Output the (x, y) coordinate of the center of the cell containing the given text.  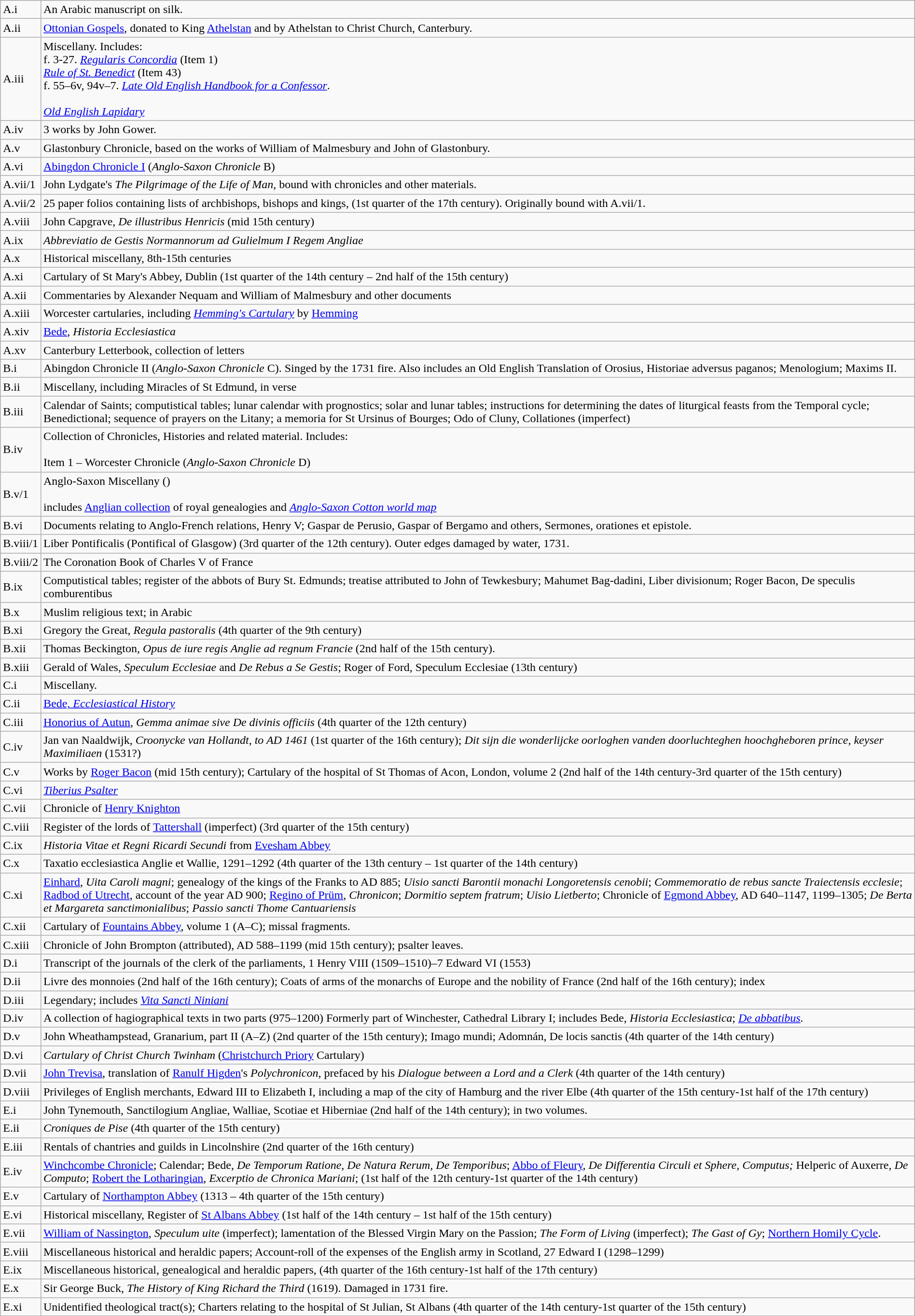
Taxatio ecclesiastica Anglie et Wallie, 1291–1292 (4th quarter of the 13th century – 1st quarter of the 14th century) (478, 864)
Chronicle of John Brompton (attributed), AD 588–1199 (mid 15th century); psalter leaves. (478, 945)
Legendary; includes Vita Sancti Niniani (478, 1000)
Thomas Beckington, Opus de iure regis Anglie ad regnum Francie (2nd half of the 15th century). (478, 648)
C.ii (21, 704)
B.xii (21, 648)
A.x (21, 258)
Bede, Ecclesiastical History (478, 704)
Gregory the Great, Regula pastoralis (4th quarter of the 9th century) (478, 630)
Liber Pontificalis (Pontifical of Glasgow) (3rd quarter of the 12th century). Outer edges damaged by water, 1731. (478, 544)
C.x (21, 864)
A.ix (21, 240)
D.iii (21, 1000)
C.xi (21, 895)
D.vi (21, 1055)
B.iv (21, 450)
A.vii/1 (21, 185)
E.vii (21, 1233)
D.v (21, 1037)
B.ix (21, 587)
A.iv (21, 130)
E.ix (21, 1270)
John Tynemouth, Sanctilogium Angliae, Walliae, Scotiae et Hiberniae (2nd half of the 14th century); in two volumes. (478, 1110)
Chronicle of Henry Knighton (478, 809)
D.ii (21, 981)
C.viii (21, 827)
E.v (21, 1196)
C.xiii (21, 945)
A.vii/2 (21, 203)
25 paper folios containing lists of archbishops, bishops and kings, (1st quarter of the 17th century). Originally bound with A.vii/1. (478, 203)
Canterbury Letterbook, collection of letters (478, 350)
B.vi (21, 525)
Historical miscellany, 8th-15th centuries (478, 258)
Collection of Chronicles, Histories and related material. Includes:Item 1 – Worcester Chronicle (Anglo-Saxon Chronicle D) (478, 450)
Gerald of Wales, Speculum Ecclesiae and De Rebus a Se Gestis; Roger of Ford, Speculum Ecclesiae (13th century) (478, 667)
Rentals of chantries and guilds in Lincolnshire (2nd quarter of the 16th century) (478, 1147)
A.xi (21, 276)
D.i (21, 963)
Miscellany. (478, 685)
Cartulary of Northampton Abbey (1313 – 4th quarter of the 15th century) (478, 1196)
Worcester cartularies, including Hemming's Cartulary by Hemming (478, 314)
A.viii (21, 221)
Bede, Historia Ecclesiastica (478, 332)
A.xii (21, 295)
C.ix (21, 845)
C.vii (21, 809)
B.ii (21, 387)
Miscellaneous historical and heraldic papers; Account-roll of the expenses of the English army in Scotland, 27 Edward I (1298–1299) (478, 1251)
C.iii (21, 722)
Abbreviatio de Gestis Normannorum ad Gulielmum I Regem Angliae (478, 240)
E.x (21, 1288)
E.ii (21, 1128)
A.xiv (21, 332)
Ottonian Gospels, donated to King Athelstan and by Athelstan to Christ Church, Canterbury. (478, 28)
B.iii (21, 412)
Anglo-Saxon Miscellany () includes Anglian collection of royal genealogies and Anglo-Saxon Cotton world map (478, 494)
Cartulary of Christ Church Twinham (Christchurch Priory Cartulary) (478, 1055)
Register of the lords of Tattershall (imperfect) (3rd quarter of the 15th century) (478, 827)
D.iv (21, 1018)
A.xiii (21, 314)
Honorius of Autun, Gemma animae sive De divinis officiis (4th quarter of the 12th century) (478, 722)
Cartulary of St Mary's Abbey, Dublin (1st quarter of the 14th century – 2nd half of the 15th century) (478, 276)
The Coronation Book of Charles V of France (478, 562)
Tiberius Psalter (478, 790)
E.vi (21, 1215)
B.xi (21, 630)
An Arabic manuscript on silk. (478, 10)
A.ii (21, 28)
C.xii (21, 926)
A.v (21, 148)
C.v (21, 772)
E.iv (21, 1171)
John Lydgate's The Pilgrimage of the Life of Man, bound with chronicles and other materials. (478, 185)
John Capgrave, De illustribus Henricis (mid 15th century) (478, 221)
E.viii (21, 1251)
B.viii/1 (21, 544)
B.viii/2 (21, 562)
Sir George Buck, The History of King Richard the Third (1619). Damaged in 1731 fire. (478, 1288)
Historia Vitae et Regni Ricardi Secundi from Evesham Abbey (478, 845)
C.i (21, 685)
B.xiii (21, 667)
E.xi (21, 1307)
Glastonbury Chronicle, based on the works of William of Malmesbury and John of Glastonbury. (478, 148)
Historical miscellany, Register of St Albans Abbey (1st half of the 14th century – 1st half of the 15th century) (478, 1215)
Cartulary of Fountains Abbey, volume 1 (A–C); missal fragments. (478, 926)
3 works by John Gower. (478, 130)
John Trevisa, translation of Ranulf Higden's Polychronicon, prefaced by his Dialogue between a Lord and a Clerk (4th quarter of the 14th century) (478, 1073)
Documents relating to Anglo-French relations, Henry V; Gaspar de Perusio, Gaspar of Bergamo and others, Sermones, orationes et epistole. (478, 525)
A.i (21, 10)
D.vii (21, 1073)
Transcript of the journals of the clerk of the parliaments, 1 Henry VIII (1509–1510)–7 Edward VI (1553) (478, 963)
C.vi (21, 790)
A.iii (21, 79)
E.i (21, 1110)
B.x (21, 612)
Abingdon Chronicle I (Anglo-Saxon Chronicle B) (478, 166)
E.iii (21, 1147)
C.iv (21, 747)
B.i (21, 369)
Muslim religious text; in Arabic (478, 612)
Miscellaneous historical, genealogical and heraldic papers, (4th quarter of the 16th century-1st half of the 17th century) (478, 1270)
Croniques de Pise (4th quarter of the 15th century) (478, 1128)
A.vi (21, 166)
B.v/1 (21, 494)
Commentaries by Alexander Nequam and William of Malmesbury and other documents (478, 295)
D.viii (21, 1092)
Miscellany, including Miracles of St Edmund, in verse (478, 387)
A.xv (21, 350)
